Return the (X, Y) coordinate for the center point of the cell that contains the specified text.  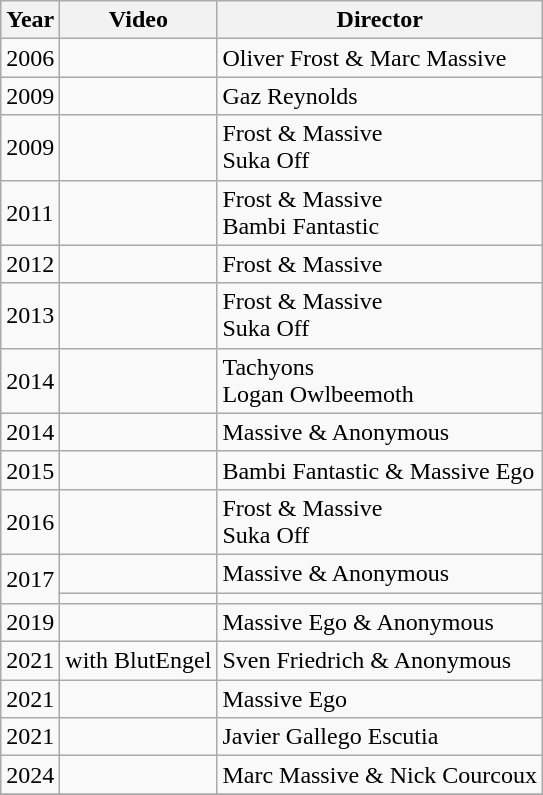
Bambi Fantastic & Massive Ego (380, 470)
2006 (30, 58)
Javier Gallego Escutia (380, 737)
Gaz Reynolds (380, 96)
Year (30, 20)
TachyonsLogan Owlbeemoth (380, 380)
2016 (30, 522)
Sven Friedrich & Anonymous (380, 661)
Director (380, 20)
with BlutEngel (138, 661)
Massive Ego & Anonymous (380, 623)
Massive Ego (380, 699)
Frost & MassiveBambi Fantastic (380, 212)
Video (138, 20)
2011 (30, 212)
Marc Massive & Nick Courcoux (380, 775)
2019 (30, 623)
Oliver Frost & Marc Massive (380, 58)
2024 (30, 775)
2015 (30, 470)
2012 (30, 264)
2013 (30, 316)
2017 (30, 578)
Frost & Massive (380, 264)
